For the text-containing cell, return its midpoint in [x, y] coordinate format. 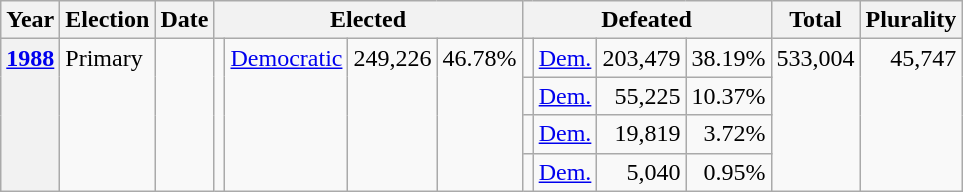
249,226 [392, 115]
203,479 [642, 58]
3.72% [728, 134]
Year [30, 20]
55,225 [642, 96]
533,004 [816, 115]
Defeated [646, 20]
Date [184, 20]
1988 [30, 115]
Total [816, 20]
Elected [368, 20]
0.95% [728, 172]
45,747 [911, 115]
38.19% [728, 58]
Democratic [286, 115]
Primary [108, 115]
Election [108, 20]
19,819 [642, 134]
Plurality [911, 20]
46.78% [480, 115]
5,040 [642, 172]
10.37% [728, 96]
